Pinpoint the cell where the given text exists, returning its (x, y) midpoint coordinate. 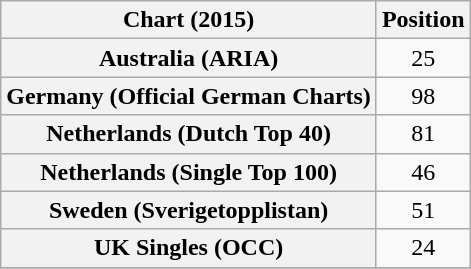
Position (423, 20)
24 (423, 248)
25 (423, 58)
UK Singles (OCC) (189, 248)
Netherlands (Dutch Top 40) (189, 134)
Germany (Official German Charts) (189, 96)
46 (423, 172)
81 (423, 134)
Netherlands (Single Top 100) (189, 172)
Australia (ARIA) (189, 58)
Sweden (Sverigetopplistan) (189, 210)
51 (423, 210)
Chart (2015) (189, 20)
98 (423, 96)
